Extract the [X, Y] coordinate from the center of the cell holding the provided text.  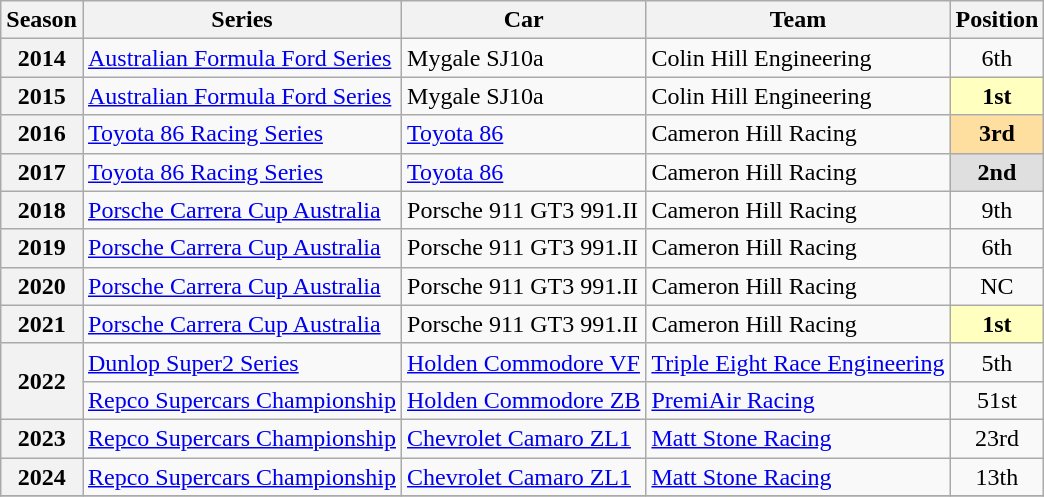
2021 [42, 324]
Car [524, 20]
3rd [997, 134]
2024 [42, 477]
2017 [42, 172]
13th [997, 477]
2016 [42, 134]
2023 [42, 438]
Team [798, 20]
Season [42, 20]
Dunlop Super2 Series [242, 362]
Triple Eight Race Engineering [798, 362]
2nd [997, 172]
23rd [997, 438]
Holden Commodore VF [524, 362]
Series [242, 20]
9th [997, 210]
2022 [42, 381]
5th [997, 362]
51st [997, 400]
Position [997, 20]
2020 [42, 286]
2015 [42, 96]
PremiAir Racing [798, 400]
Holden Commodore ZB [524, 400]
NC [997, 286]
2019 [42, 248]
2018 [42, 210]
2014 [42, 58]
